Scan for the cell matching the given text and deliver its [x, y] coordinate at center. 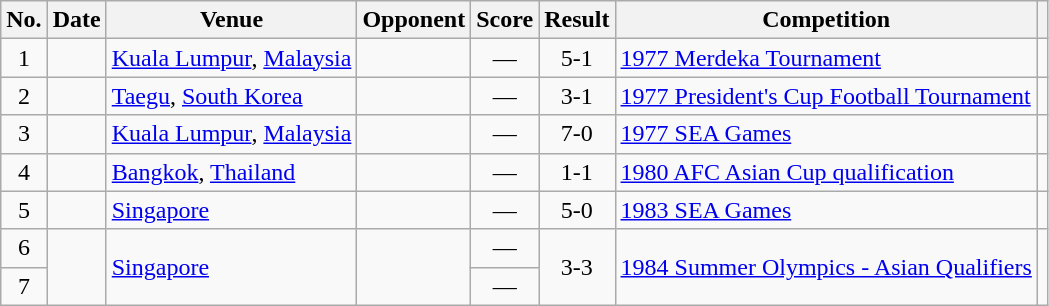
3-1 [577, 96]
7-0 [577, 134]
1980 AFC Asian Cup qualification [826, 172]
3 [24, 134]
No. [24, 20]
1-1 [577, 172]
3-3 [577, 267]
5-0 [577, 210]
Competition [826, 20]
6 [24, 248]
4 [24, 172]
Taegu, South Korea [232, 96]
1977 Merdeka Tournament [826, 58]
1983 SEA Games [826, 210]
Opponent [414, 20]
1977 President's Cup Football Tournament [826, 96]
1977 SEA Games [826, 134]
1 [24, 58]
Date [76, 20]
1984 Summer Olympics - Asian Qualifiers [826, 267]
Bangkok, Thailand [232, 172]
Score [505, 20]
Result [577, 20]
2 [24, 96]
5-1 [577, 58]
7 [24, 286]
5 [24, 210]
Venue [232, 20]
